Output the (X, Y) coordinate of the center of the cell containing the given text.  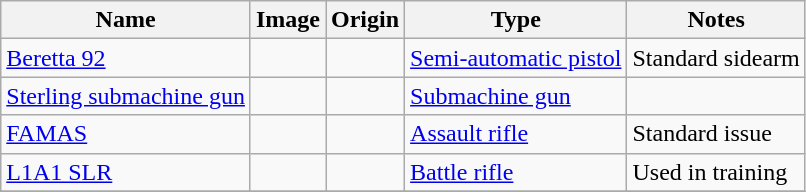
Name (126, 20)
Battle rifle (516, 172)
Beretta 92 (126, 58)
Standard issue (716, 134)
Type (516, 20)
Submachine gun (516, 96)
Image (288, 20)
L1A1 SLR (126, 172)
Notes (716, 20)
Sterling submachine gun (126, 96)
Origin (366, 20)
Used in training (716, 172)
Standard sidearm (716, 58)
Semi-automatic pistol (516, 58)
FAMAS (126, 134)
Assault rifle (516, 134)
